Return (X, Y) of the center of cell containing provided text 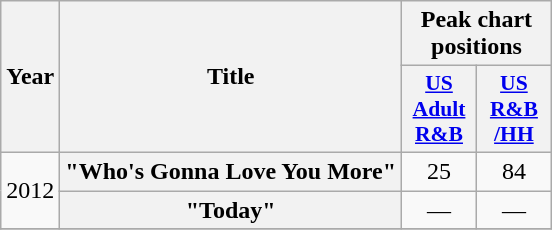
Year (30, 77)
"Today" (231, 209)
Peak chart positions (477, 34)
"Who's Gonna Love You More" (231, 171)
2012 (30, 190)
25 (440, 171)
84 (514, 171)
Title (231, 77)
USAdultR&B (440, 110)
US R&B/HH (514, 110)
